Provide the (X, Y) coordinate of the cell's center where the given text is located.  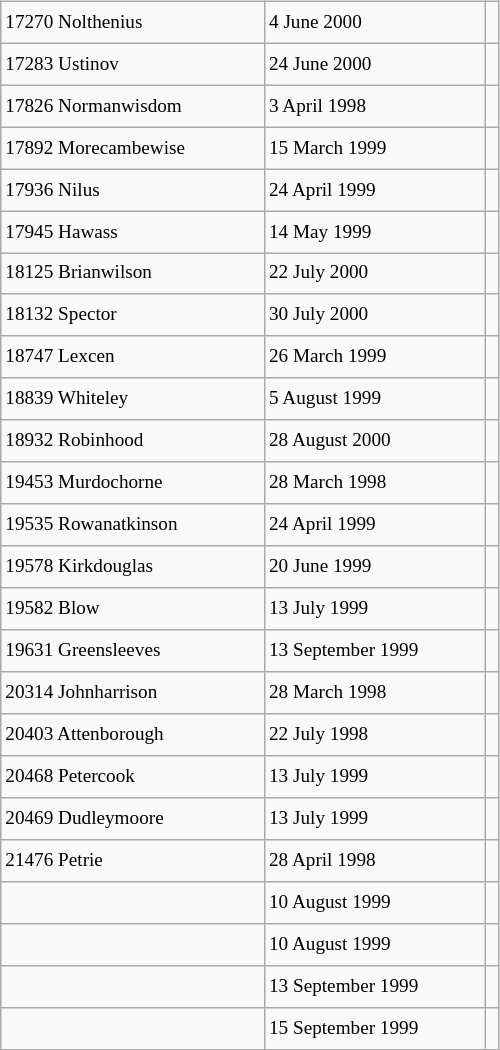
18839 Whiteley (133, 399)
20469 Dudleymoore (133, 819)
15 March 1999 (374, 148)
17270 Nolthenius (133, 22)
19453 Murdochorne (133, 483)
22 July 2000 (374, 274)
17936 Nilus (133, 190)
22 July 1998 (374, 735)
15 September 1999 (374, 1028)
20403 Attenborough (133, 735)
4 June 2000 (374, 22)
5 August 1999 (374, 399)
28 August 2000 (374, 441)
17945 Hawass (133, 232)
18132 Spector (133, 315)
24 June 2000 (374, 64)
17283 Ustinov (133, 64)
17892 Morecambewise (133, 148)
18932 Robinhood (133, 441)
18125 Brianwilson (133, 274)
30 July 2000 (374, 315)
20468 Petercook (133, 777)
20314 Johnharrison (133, 693)
17826 Normanwisdom (133, 106)
19582 Blow (133, 609)
21476 Petrie (133, 861)
19631 Greensleeves (133, 651)
19535 Rowanatkinson (133, 525)
20 June 1999 (374, 567)
19578 Kirkdouglas (133, 567)
18747 Lexcen (133, 357)
26 March 1999 (374, 357)
3 April 1998 (374, 106)
14 May 1999 (374, 232)
28 April 1998 (374, 861)
